Detect which cell encompasses the target text, then output its (X, Y) center coordinate. 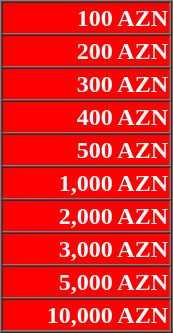
1,000 AZN (87, 182)
100 AZN (87, 18)
400 AZN (87, 116)
200 AZN (87, 50)
2,000 AZN (87, 216)
10,000 AZN (87, 314)
300 AZN (87, 84)
5,000 AZN (87, 282)
500 AZN (87, 150)
3,000 AZN (87, 248)
